Output the [X, Y] coordinate of the center of the cell containing the given text.  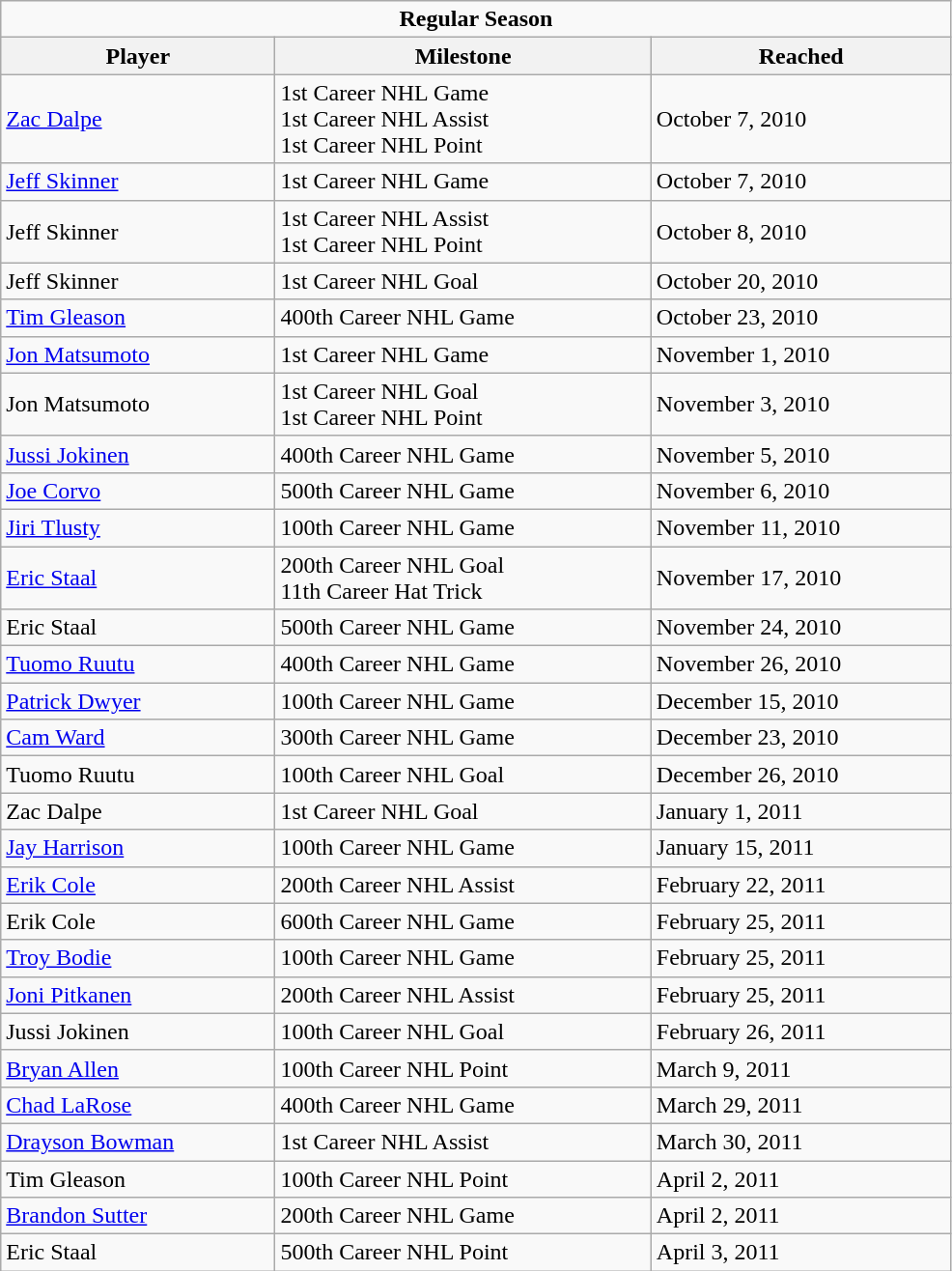
1st Career NHL Game1st Career NHL Assist1st Career NHL Point [463, 119]
Milestone [463, 56]
Joe Corvo [138, 491]
November 6, 2010 [801, 491]
600th Career NHL Game [463, 921]
March 29, 2011 [801, 1105]
April 3, 2011 [801, 1253]
November 1, 2010 [801, 354]
Patrick Dwyer [138, 701]
October 8, 2010 [801, 232]
Cam Ward [138, 738]
Jiri Tlusty [138, 527]
November 17, 2010 [801, 578]
December 15, 2010 [801, 701]
Reached [801, 56]
Chad LaRose [138, 1105]
200th Career NHL Game [463, 1216]
Troy Bodie [138, 958]
November 11, 2010 [801, 527]
Drayson Bowman [138, 1142]
500th Career NHL Point [463, 1253]
March 9, 2011 [801, 1068]
Jay Harrison [138, 848]
November 3, 2010 [801, 404]
January 1, 2011 [801, 811]
October 23, 2010 [801, 318]
Bryan Allen [138, 1068]
Regular Season [476, 19]
300th Career NHL Game [463, 738]
November 5, 2010 [801, 454]
February 22, 2011 [801, 885]
Brandon Sutter [138, 1216]
1st Career NHL Assist [463, 1142]
1st Career NHL Assist1st Career NHL Point [463, 232]
November 24, 2010 [801, 628]
200th Career NHL Goal11th Career Hat Trick [463, 578]
Player [138, 56]
1st Career NHL Goal1st Career NHL Point [463, 404]
December 23, 2010 [801, 738]
January 15, 2011 [801, 848]
October 20, 2010 [801, 281]
November 26, 2010 [801, 664]
March 30, 2011 [801, 1142]
Joni Pitkanen [138, 995]
February 26, 2011 [801, 1031]
December 26, 2010 [801, 775]
